Provide the (x, y) coordinate of the cell's center where the given text is located.  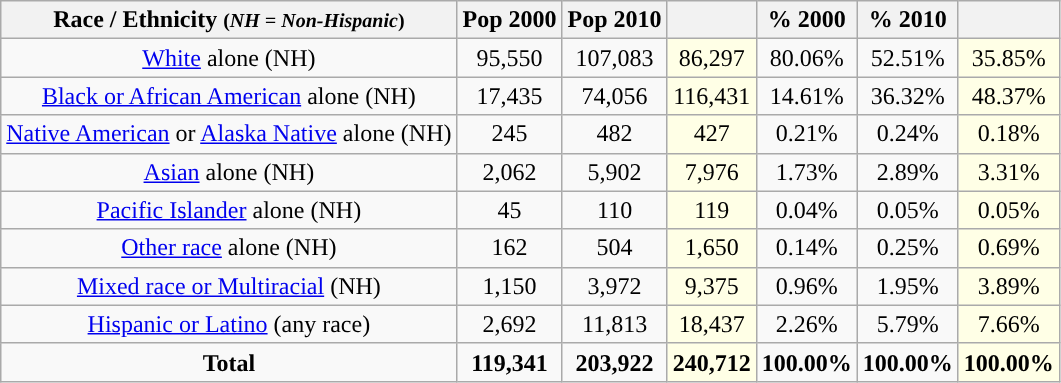
Pop 2010 (614, 20)
% 2000 (806, 20)
14.61% (806, 96)
2.89% (908, 172)
17,435 (510, 96)
0.14% (806, 248)
240,712 (712, 362)
116,431 (712, 96)
2.26% (806, 324)
White alone (NH) (229, 58)
482 (614, 134)
107,083 (614, 58)
7,976 (712, 172)
119 (712, 210)
0.25% (908, 248)
3,972 (614, 286)
Other race alone (NH) (229, 248)
427 (712, 134)
1,650 (712, 248)
Native American or Alaska Native alone (NH) (229, 134)
80.06% (806, 58)
245 (510, 134)
5.79% (908, 324)
74,056 (614, 96)
1,150 (510, 286)
Race / Ethnicity (NH = Non-Hispanic) (229, 20)
Hispanic or Latino (any race) (229, 324)
2,692 (510, 324)
Total (229, 362)
3.31% (1008, 172)
1.95% (908, 286)
45 (510, 210)
0.96% (806, 286)
0.24% (908, 134)
0.04% (806, 210)
0.21% (806, 134)
48.37% (1008, 96)
52.51% (908, 58)
7.66% (1008, 324)
0.69% (1008, 248)
5,902 (614, 172)
9,375 (712, 286)
2,062 (510, 172)
35.85% (1008, 58)
1.73% (806, 172)
18,437 (712, 324)
Asian alone (NH) (229, 172)
504 (614, 248)
119,341 (510, 362)
0.18% (1008, 134)
110 (614, 210)
95,550 (510, 58)
Black or African American alone (NH) (229, 96)
36.32% (908, 96)
Pacific Islander alone (NH) (229, 210)
Mixed race or Multiracial (NH) (229, 286)
86,297 (712, 58)
203,922 (614, 362)
162 (510, 248)
Pop 2000 (510, 20)
% 2010 (908, 20)
11,813 (614, 324)
3.89% (1008, 286)
